Search for the cell housing the specified text and yield its (X, Y) center coordinate. 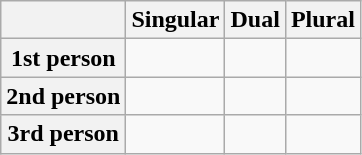
2nd person (64, 96)
Dual (255, 20)
Plural (322, 20)
1st person (64, 58)
Singular (176, 20)
3rd person (64, 134)
